Search for the cell housing the specified text and yield its (x, y) center coordinate. 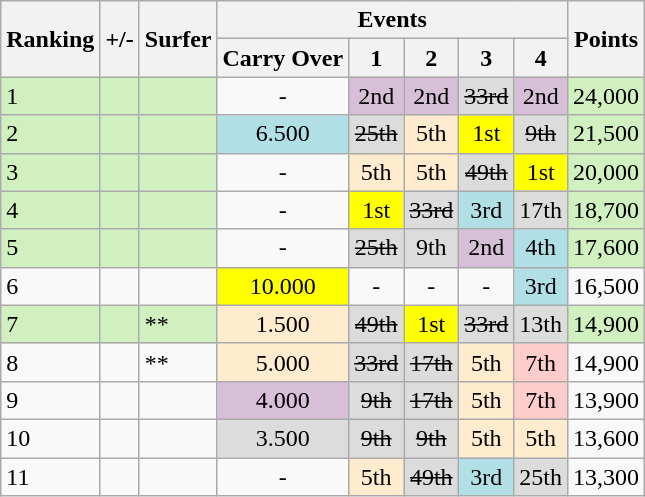
3.500 (283, 438)
8 (50, 362)
+/- (120, 39)
Ranking (50, 39)
9 (50, 400)
10.000 (283, 286)
4.000 (283, 400)
13,300 (606, 477)
13th (541, 324)
10 (50, 438)
18,700 (606, 210)
24,000 (606, 96)
5 (50, 248)
Carry Over (283, 58)
13,600 (606, 438)
Points (606, 39)
16,500 (606, 286)
Events (392, 20)
5.000 (283, 362)
11 (50, 477)
6.500 (283, 134)
4th (541, 248)
Surfer (178, 39)
13,900 (606, 400)
17,600 (606, 248)
6 (50, 286)
7 (50, 324)
21,500 (606, 134)
20,000 (606, 172)
1.500 (283, 324)
